Identify which cell holds the provided text, then report its (x, y) central coordinate. 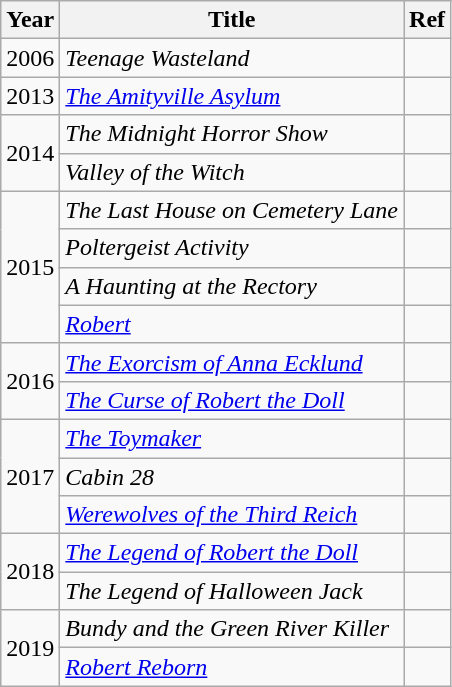
The Amityville Asylum (232, 96)
2018 (30, 572)
The Legend of Robert the Doll (232, 553)
The Exorcism of Anna Ecklund (232, 362)
Robert (232, 324)
2017 (30, 476)
Valley of the Witch (232, 172)
The Curse of Robert the Doll (232, 400)
Ref (428, 20)
Werewolves of the Third Reich (232, 515)
Teenage Wasteland (232, 58)
Bundy and the Green River Killer (232, 629)
The Legend of Halloween Jack (232, 591)
Title (232, 20)
Year (30, 20)
2015 (30, 267)
A Haunting at the Rectory (232, 286)
2014 (30, 153)
Poltergeist Activity (232, 248)
The Last House on Cemetery Lane (232, 210)
Cabin 28 (232, 477)
The Midnight Horror Show (232, 134)
2016 (30, 381)
2019 (30, 648)
The Toymaker (232, 438)
2006 (30, 58)
Robert Reborn (232, 667)
2013 (30, 96)
